Determine the (x, y) coordinate at the center of the cell enclosing the given text.  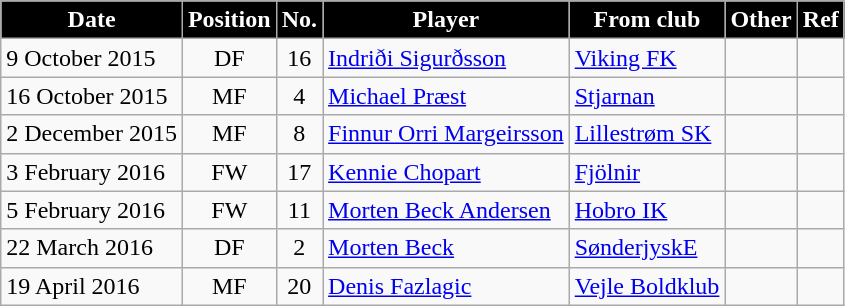
Finnur Orri Margeirsson (446, 134)
No. (299, 20)
Position (229, 20)
Viking FK (647, 58)
16 October 2015 (92, 96)
5 February 2016 (92, 210)
2 (299, 248)
Lillestrøm SK (647, 134)
Morten Beck (446, 248)
Morten Beck Andersen (446, 210)
2 December 2015 (92, 134)
3 February 2016 (92, 172)
Date (92, 20)
Hobro IK (647, 210)
22 March 2016 (92, 248)
11 (299, 210)
20 (299, 286)
SønderjyskE (647, 248)
Michael Præst (446, 96)
8 (299, 134)
9 October 2015 (92, 58)
From club (647, 20)
Stjarnan (647, 96)
4 (299, 96)
Other (761, 20)
Indriði Sigurðsson (446, 58)
16 (299, 58)
19 April 2016 (92, 286)
Fjölnir (647, 172)
Kennie Chopart (446, 172)
Denis Fazlagic (446, 286)
Player (446, 20)
Vejle Boldklub (647, 286)
17 (299, 172)
Ref (820, 20)
